Identify which cell holds the provided text, then report its [x, y] central coordinate. 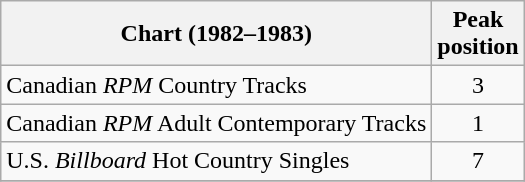
U.S. Billboard Hot Country Singles [216, 161]
Canadian RPM Adult Contemporary Tracks [216, 123]
Chart (1982–1983) [216, 34]
7 [478, 161]
3 [478, 85]
Peakposition [478, 34]
1 [478, 123]
Canadian RPM Country Tracks [216, 85]
